Find where the given text appears and provide that cell's center as [X, Y] coordinate. 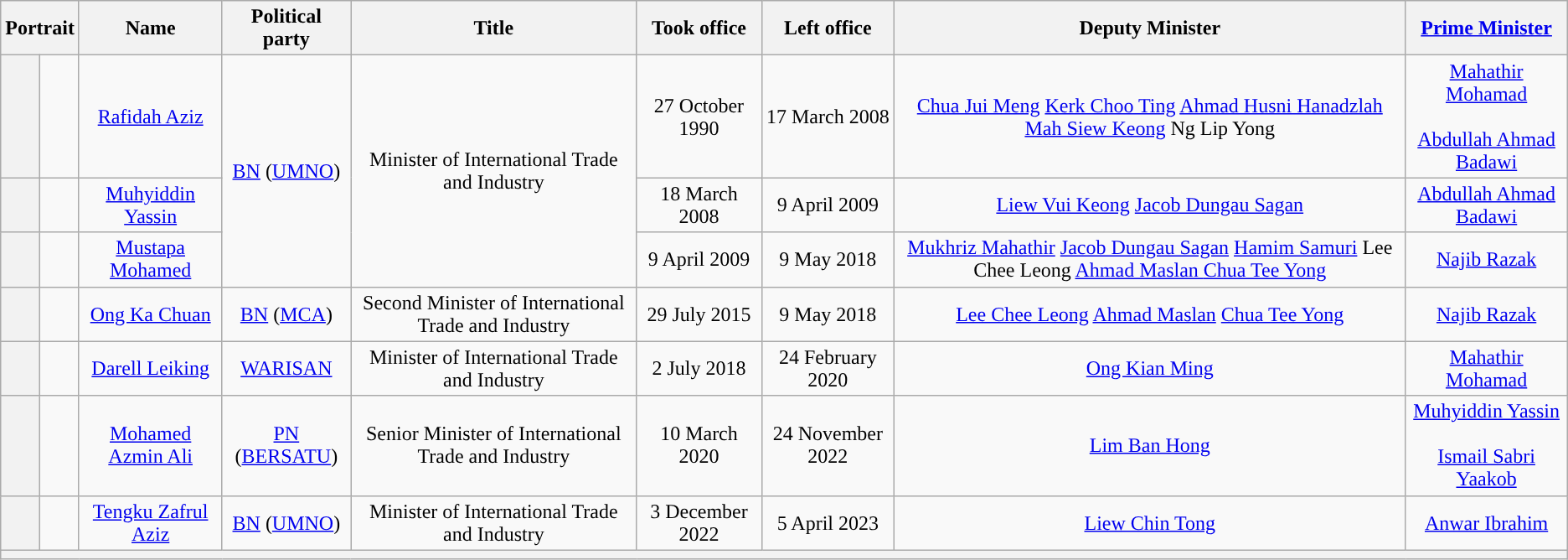
Abdullah Ahmad Badawi [1486, 205]
Portrait [40, 29]
Left office [828, 29]
5 April 2023 [828, 523]
Ong Ka Chuan [150, 314]
Tengku Zafrul Aziz [150, 523]
BN (MCA) [286, 314]
Title [494, 29]
Rafidah Aziz [150, 117]
Second Minister of International Trade and Industry [494, 314]
Muhyiddin Yassin [150, 205]
Muhyiddin YassinIsmail Sabri Yaakob [1486, 446]
Liew Vui Keong Jacob Dungau Sagan [1150, 205]
PN (BERSATU) [286, 446]
3 December 2022 [699, 523]
Political party [286, 29]
Darell Leiking [150, 369]
18 March 2008 [699, 205]
24 November 2022 [828, 446]
Chua Jui Meng Kerk Choo Ting Ahmad Husni Hanadzlah Mah Siew Keong Ng Lip Yong [1150, 117]
Mukhriz Mahathir Jacob Dungau Sagan Hamim Samuri Lee Chee Leong Ahmad Maslan Chua Tee Yong [1150, 260]
Liew Chin Tong [1150, 523]
Mahathir Mohamad [1486, 369]
Mustapa Mohamed [150, 260]
29 July 2015 [699, 314]
10 March 2020 [699, 446]
Deputy Minister [1150, 29]
WARISAN [286, 369]
27 October 1990 [699, 117]
Lim Ban Hong [1150, 446]
Prime Minister [1486, 29]
Ong Kian Ming [1150, 369]
Name [150, 29]
Lee Chee Leong Ahmad Maslan Chua Tee Yong [1150, 314]
Mahathir MohamadAbdullah Ahmad Badawi [1486, 117]
24 February 2020 [828, 369]
2 July 2018 [699, 369]
Anwar Ibrahim [1486, 523]
Senior Minister of International Trade and Industry [494, 446]
Mohamed Azmin Ali [150, 446]
17 March 2008 [828, 117]
Took office [699, 29]
